Pinpoint the cell where the given text exists, returning its (X, Y) midpoint coordinate. 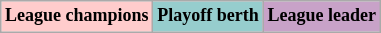
League leader (322, 16)
League champions (77, 16)
Playoff berth (208, 16)
